Find where the given text appears and provide that cell's center as [x, y] coordinate. 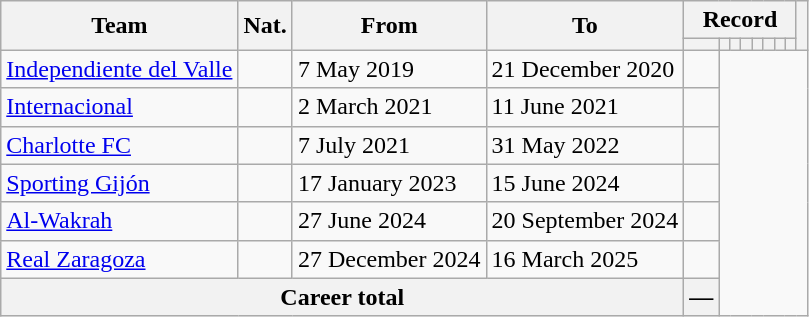
Charlotte FC [120, 145]
Independiente del Valle [120, 69]
Career total [342, 297]
— [702, 297]
Nat. [265, 26]
15 June 2024 [585, 183]
16 March 2025 [585, 259]
27 June 2024 [389, 221]
2 March 2021 [389, 107]
To [585, 26]
20 September 2024 [585, 221]
27 December 2024 [389, 259]
Al-Wakrah [120, 221]
From [389, 26]
11 June 2021 [585, 107]
7 May 2019 [389, 69]
Team [120, 26]
21 December 2020 [585, 69]
Record [740, 20]
31 May 2022 [585, 145]
Sporting Gijón [120, 183]
7 July 2021 [389, 145]
Real Zaragoza [120, 259]
Internacional [120, 107]
17 January 2023 [389, 183]
